Determine the [X, Y] coordinate at the center of the cell enclosing the given text.  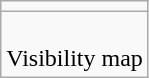
Visibility map [75, 44]
